Scan for the cell matching the given text and deliver its (X, Y) coordinate at center. 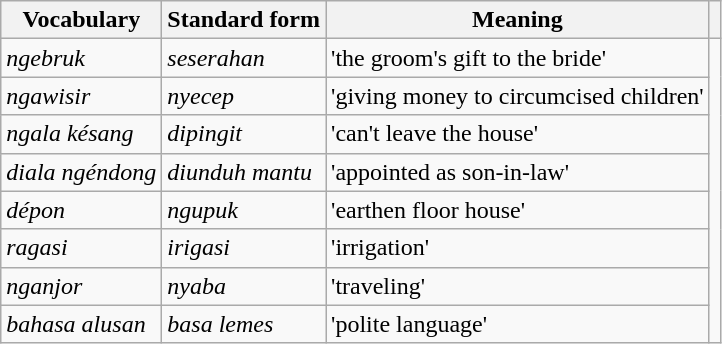
'irrigation' (518, 248)
nganjor (82, 286)
irigasi (244, 248)
bahasa alusan (82, 324)
basa lemes (244, 324)
dipingit (244, 134)
nyaba (244, 286)
'earthen floor house' (518, 210)
ngebruk (82, 58)
ngala késang (82, 134)
diunduh mantu (244, 172)
'can't leave the house' (518, 134)
'appointed as son-in-law' (518, 172)
ragasi (82, 248)
ngupuk (244, 210)
'the groom's gift to the bride' (518, 58)
seserahan (244, 58)
'giving money to circumcised children' (518, 96)
'traveling' (518, 286)
'polite language' (518, 324)
dépon (82, 210)
Meaning (518, 20)
Standard form (244, 20)
diala ngéndong (82, 172)
ngawisir (82, 96)
Vocabulary (82, 20)
nyecep (244, 96)
